Output the [X, Y] coordinate of the center of the cell containing the given text.  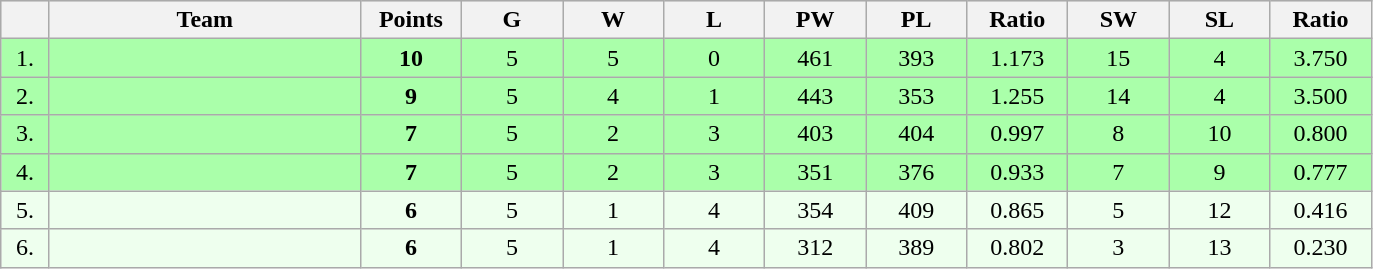
0.777 [1320, 172]
1. [26, 58]
389 [916, 248]
376 [916, 172]
G [512, 20]
409 [916, 210]
Team [204, 20]
3.750 [1320, 58]
8 [1118, 134]
W [612, 20]
13 [1220, 248]
SW [1118, 20]
0.802 [1018, 248]
0.865 [1018, 210]
15 [1118, 58]
3. [26, 134]
0 [714, 58]
443 [816, 96]
PW [816, 20]
393 [916, 58]
12 [1220, 210]
0.800 [1320, 134]
404 [916, 134]
Points [410, 20]
14 [1118, 96]
461 [816, 58]
0.997 [1018, 134]
0.933 [1018, 172]
1.173 [1018, 58]
6. [26, 248]
4. [26, 172]
312 [816, 248]
PL [916, 20]
2. [26, 96]
L [714, 20]
1.255 [1018, 96]
354 [816, 210]
0.230 [1320, 248]
SL [1220, 20]
403 [816, 134]
0.416 [1320, 210]
3.500 [1320, 96]
5. [26, 210]
351 [816, 172]
353 [916, 96]
